Output the (X, Y) coordinate of the center of the cell containing the given text.  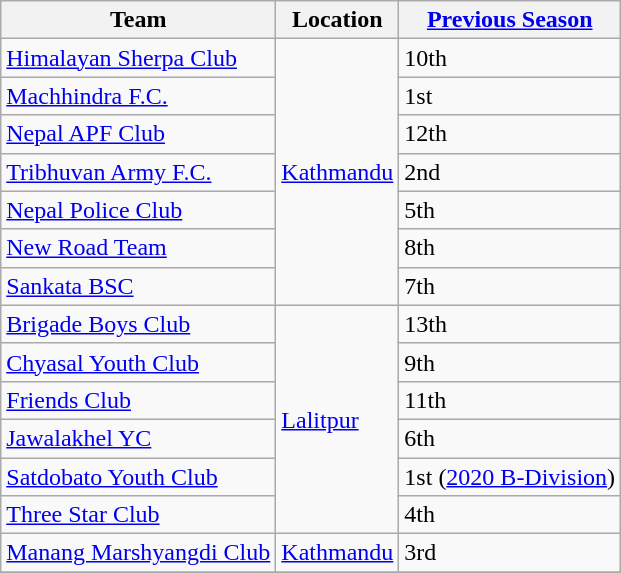
12th (510, 134)
Chyasal Youth Club (138, 362)
6th (510, 438)
7th (510, 286)
Three Star Club (138, 515)
13th (510, 324)
Tribhuvan Army F.C. (138, 172)
Satdobato Youth Club (138, 477)
1st (510, 96)
Nepal Police Club (138, 210)
Team (138, 20)
Friends Club (138, 400)
Jawalakhel YC (138, 438)
Lalitpur (338, 419)
10th (510, 58)
9th (510, 362)
11th (510, 400)
3rd (510, 553)
Nepal APF Club (138, 134)
Machhindra F.C. (138, 96)
Himalayan Sherpa Club (138, 58)
Manang Marshyangdi Club (138, 553)
5th (510, 210)
Brigade Boys Club (138, 324)
Previous Season (510, 20)
Sankata BSC (138, 286)
2nd (510, 172)
Location (338, 20)
8th (510, 248)
New Road Team (138, 248)
1st (2020 B-Division) (510, 477)
4th (510, 515)
